Extract the (x, y) coordinate from the center of the cell holding the provided text.  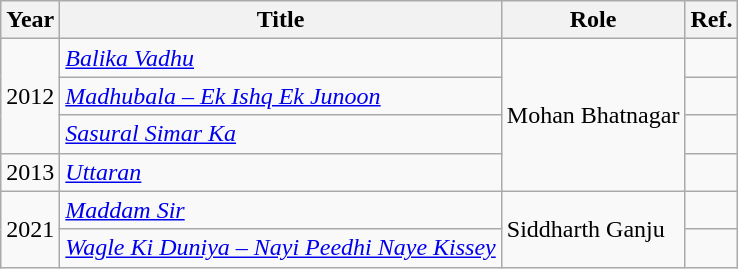
2021 (30, 229)
2013 (30, 172)
Wagle Ki Duniya – Nayi Peedhi Naye Kissey (280, 248)
Sasural Simar Ka (280, 134)
Year (30, 20)
Maddam Sir (280, 210)
2012 (30, 96)
Role (593, 20)
Madhubala – Ek Ishq Ek Junoon (280, 96)
Uttaran (280, 172)
Siddharth Ganju (593, 229)
Mohan Bhatnagar (593, 115)
Ref. (712, 20)
Balika Vadhu (280, 58)
Title (280, 20)
